Scan for the cell matching the given text and deliver its [X, Y] coordinate at center. 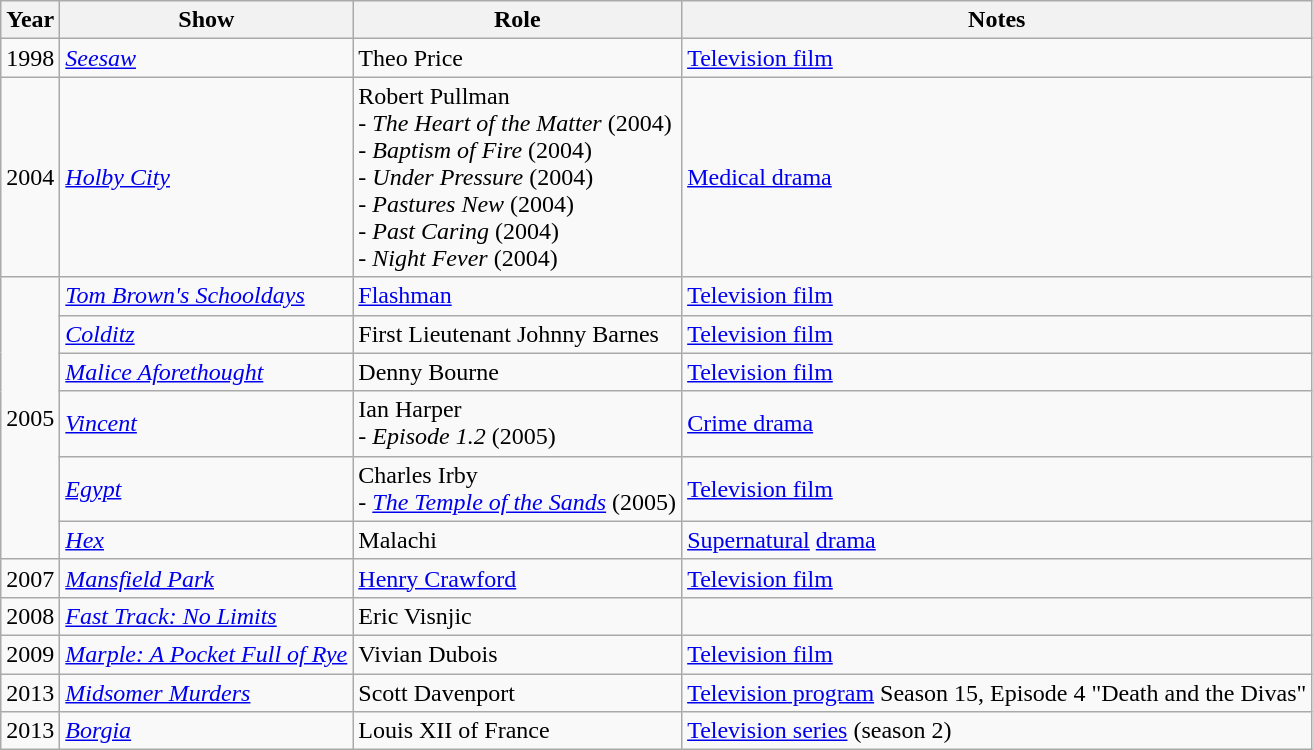
Charles Irby- The Temple of the Sands (2005) [518, 488]
Borgia [206, 731]
1998 [30, 58]
Notes [997, 20]
Eric Visnjic [518, 616]
Show [206, 20]
Flashman [518, 296]
Henry Crawford [518, 578]
Medical drama [997, 177]
Seesaw [206, 58]
Crime drama [997, 424]
Supernatural drama [997, 540]
2004 [30, 177]
Louis XII of France [518, 731]
Malice Aforethought [206, 372]
Malachi [518, 540]
Fast Track: No Limits [206, 616]
Ian Harper- Episode 1.2 (2005) [518, 424]
Vivian Dubois [518, 654]
Theo Price [518, 58]
Vincent [206, 424]
2009 [30, 654]
Scott Davenport [518, 693]
Denny Bourne [518, 372]
Year [30, 20]
Egypt [206, 488]
First Lieutenant Johnny Barnes [518, 334]
Television program Season 15, Episode 4 "Death and the Divas" [997, 693]
2008 [30, 616]
Midsomer Murders [206, 693]
Marple: A Pocket Full of Rye [206, 654]
Hex [206, 540]
Role [518, 20]
2005 [30, 418]
2007 [30, 578]
Television series (season 2) [997, 731]
Holby City [206, 177]
Tom Brown's Schooldays [206, 296]
Mansfield Park [206, 578]
Colditz [206, 334]
